Scan for the cell matching the given text and deliver its (X, Y) coordinate at center. 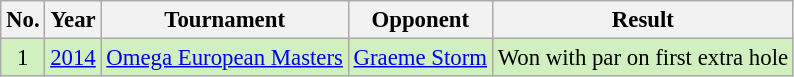
Omega European Masters (224, 58)
Result (642, 20)
Tournament (224, 20)
Graeme Storm (420, 58)
Opponent (420, 20)
Year (73, 20)
Won with par on first extra hole (642, 58)
1 (23, 58)
No. (23, 20)
2014 (73, 58)
